Pinpoint the cell where the given text exists, returning its (x, y) midpoint coordinate. 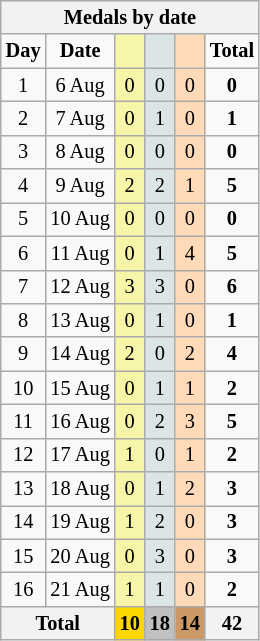
11 Aug (80, 253)
18 (160, 623)
7 (24, 287)
16 Aug (80, 421)
12 Aug (80, 287)
11 (24, 421)
Medals by date (130, 17)
16 (24, 589)
8 (24, 320)
21 Aug (80, 589)
15 (24, 556)
Date (80, 51)
18 Aug (80, 489)
15 Aug (80, 388)
9 Aug (80, 186)
8 Aug (80, 152)
17 Aug (80, 455)
12 (24, 455)
6 Aug (80, 85)
19 Aug (80, 522)
Day (24, 51)
10 Aug (80, 219)
9 (24, 354)
20 Aug (80, 556)
7 Aug (80, 118)
13 Aug (80, 320)
13 (24, 489)
42 (232, 623)
14 Aug (80, 354)
